From the cell containing the given text, extract its center point as [x, y] coordinate. 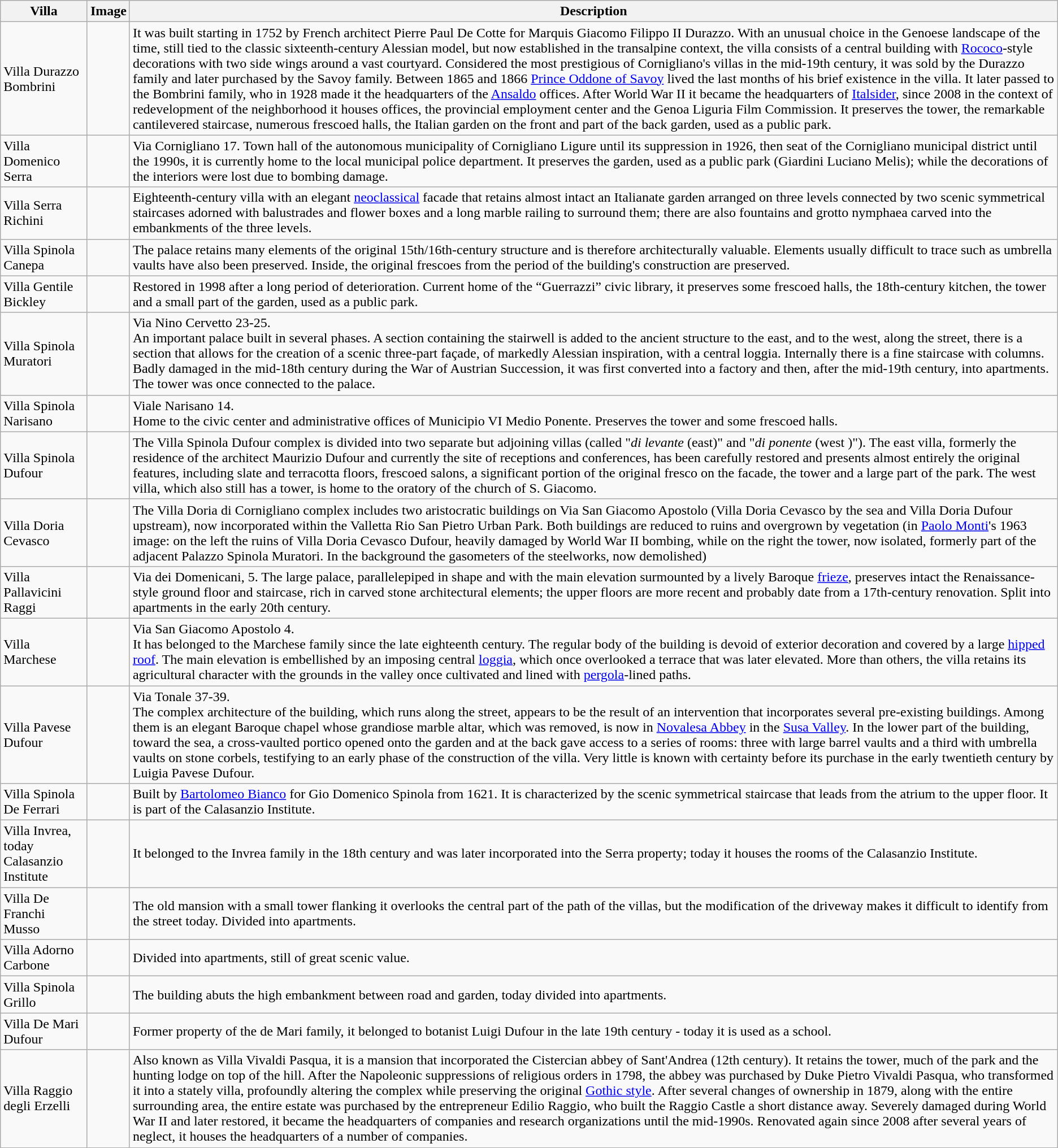
Villa Durazzo Bombrini [44, 79]
Villa Pallavicini Raggi [44, 592]
Villa Adorno Carbone [44, 958]
Villa Serra Richini [44, 213]
Former property of the de Mari family, it belonged to botanist Luigi Dufour in the late 19th century - today it is used as a school. [593, 1032]
Villa Raggio degli Erzelli [44, 1098]
Villa Marchese [44, 652]
Villa De Franchi Musso [44, 914]
Image [109, 11]
Villa Invrea, today Calasanzio Institute [44, 854]
Villa Spinola Muratori [44, 354]
Villa Domenico Serra [44, 161]
Description [593, 11]
The building abuts the high embankment between road and garden, today divided into apartments. [593, 994]
Villa Doria Cevasco [44, 532]
Villa Spinola Narisano [44, 414]
Villa De Mari Dufour [44, 1032]
Villa Pavese Dufour [44, 734]
Villa Gentile Bickley [44, 294]
Villa [44, 11]
Villa Spinola Grillo [44, 994]
Villa Spinola Canepa [44, 258]
Divided into apartments, still of great scenic value. [593, 958]
Viale Narisano 14.Home to the civic center and administrative offices of Municipio VI Medio Ponente. Preserves the tower and some frescoed halls. [593, 414]
Villa Spinola Dufour [44, 466]
Villa Spinola De Ferrari [44, 802]
